For the text-containing cell, return its midpoint in (X, Y) coordinate format. 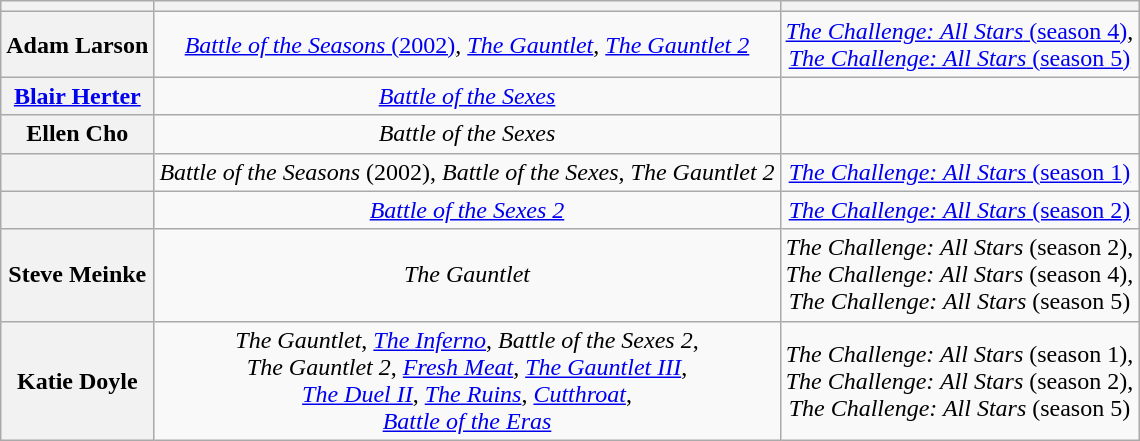
The Challenge: All Stars (season 2),The Challenge: All Stars (season 4),The Challenge: All Stars (season 5) (960, 275)
Battle of the Seasons (2002), The Gauntlet, The Gauntlet 2 (467, 44)
Blair Herter (78, 96)
Battle of the Sexes 2 (467, 210)
The Challenge: All Stars (season 4),The Challenge: All Stars (season 5) (960, 44)
Adam Larson (78, 44)
Katie Doyle (78, 380)
Steve Meinke (78, 275)
The Gauntlet (467, 275)
The Challenge: All Stars (season 1) (960, 172)
The Challenge: All Stars (season 1),The Challenge: All Stars (season 2),The Challenge: All Stars (season 5) (960, 380)
Ellen Cho (78, 134)
The Challenge: All Stars (season 2) (960, 210)
The Gauntlet, The Inferno, Battle of the Sexes 2,The Gauntlet 2, Fresh Meat, The Gauntlet III,The Duel II, The Ruins, Cutthroat,Battle of the Eras (467, 380)
Battle of the Seasons (2002), Battle of the Sexes, The Gauntlet 2 (467, 172)
